For the text-containing cell, return its midpoint in [x, y] coordinate format. 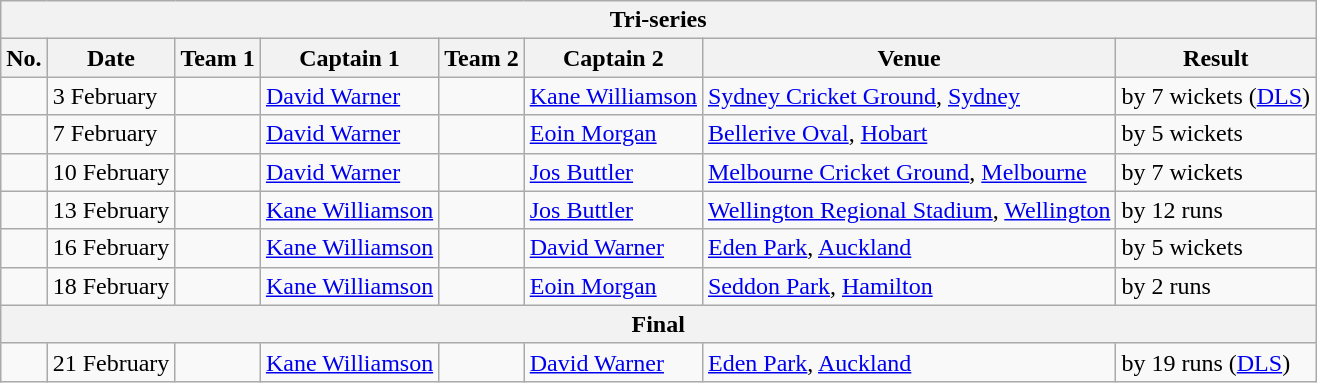
by 7 wickets (DLS) [1216, 96]
No. [24, 58]
Sydney Cricket Ground, Sydney [908, 96]
21 February [111, 362]
3 February [111, 96]
Captain 1 [349, 58]
by 7 wickets [1216, 172]
Team 2 [482, 58]
Final [658, 324]
by 12 runs [1216, 210]
7 February [111, 134]
13 February [111, 210]
Seddon Park, Hamilton [908, 286]
16 February [111, 248]
18 February [111, 286]
Captain 2 [613, 58]
Venue [908, 58]
by 2 runs [1216, 286]
Team 1 [218, 58]
10 February [111, 172]
Melbourne Cricket Ground, Melbourne [908, 172]
Result [1216, 58]
Date [111, 58]
by 19 runs (DLS) [1216, 362]
Bellerive Oval, Hobart [908, 134]
Wellington Regional Stadium, Wellington [908, 210]
Tri-series [658, 20]
